Search for the cell housing the specified text and yield its [X, Y] center coordinate. 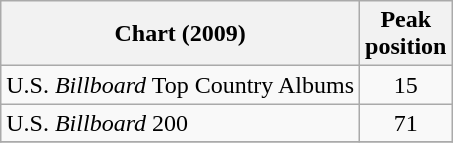
Peakposition [406, 34]
Chart (2009) [180, 34]
71 [406, 123]
15 [406, 85]
U.S. Billboard Top Country Albums [180, 85]
U.S. Billboard 200 [180, 123]
